Return (x, y) of the center of cell containing provided text 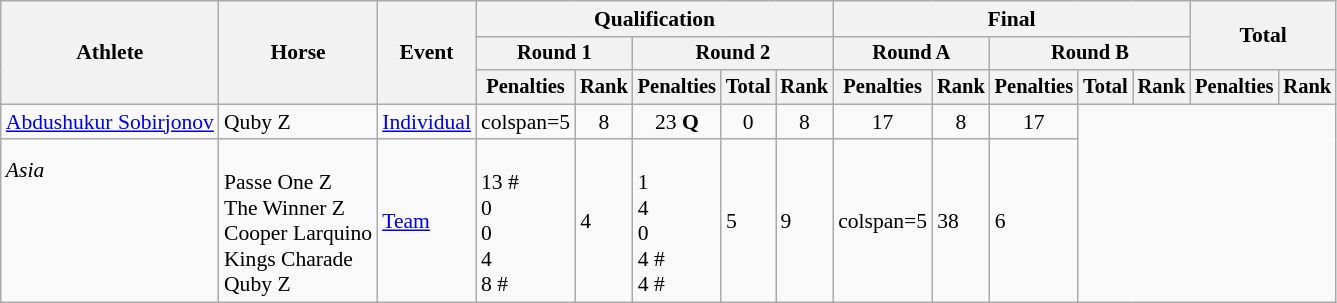
Round A (912, 54)
Qualification (654, 19)
14 04 #4 # (677, 222)
Quby Z (298, 122)
Round 1 (554, 54)
38 (961, 222)
0 (748, 122)
5 (748, 222)
Athlete (110, 52)
9 (805, 222)
4 (604, 222)
Passe One ZThe Winner ZCooper LarquinoKings CharadeQuby Z (298, 222)
Event (426, 52)
Abdushukur Sobirjonov (110, 122)
Team (426, 222)
6 (1034, 222)
Horse (298, 52)
Round 2 (733, 54)
Individual (426, 122)
Round B (1090, 54)
23 Q (677, 122)
Final (1012, 19)
Asia (110, 222)
13 #0048 # (526, 222)
